Locate the cell with the specified text and output its (X, Y) center coordinate. 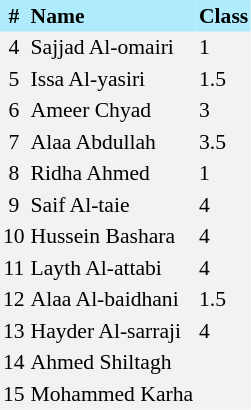
Issa Al-yasiri (112, 79)
13 (14, 331)
12 (14, 300)
Mohammed Karha (112, 394)
Alaa Al-baidhani (112, 300)
Ahmed Shiltagh (112, 362)
Ridha Ahmed (112, 174)
6 (14, 110)
3 (224, 110)
Sajjad Al-omairi (112, 48)
11 (14, 268)
# (14, 16)
Hussein Bashara (112, 236)
9 (14, 205)
3.5 (224, 142)
14 (14, 362)
10 (14, 236)
15 (14, 394)
Saif Al-taie (112, 205)
7 (14, 142)
Layth Al-attabi (112, 268)
8 (14, 174)
5 (14, 79)
Class (224, 16)
Alaa Abdullah (112, 142)
Hayder Al-sarraji (112, 331)
Name (112, 16)
Ameer Chyad (112, 110)
